Capture the cell that displays the provided text and extract its (x, y) central coordinate. 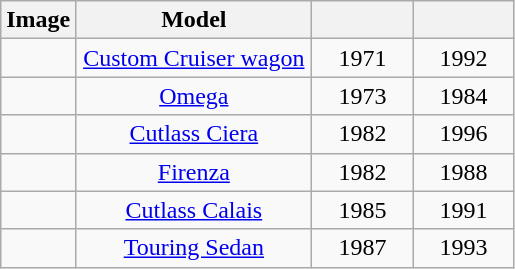
Omega (194, 96)
1993 (464, 248)
Cutlass Calais (194, 210)
Firenza (194, 172)
1992 (464, 58)
1996 (464, 134)
Image (38, 20)
1991 (464, 210)
Model (194, 20)
Cutlass Ciera (194, 134)
1987 (362, 248)
1973 (362, 96)
1971 (362, 58)
1984 (464, 96)
1988 (464, 172)
Custom Cruiser wagon (194, 58)
1985 (362, 210)
Touring Sedan (194, 248)
